Detect which cell encompasses the target text, then output its (X, Y) center coordinate. 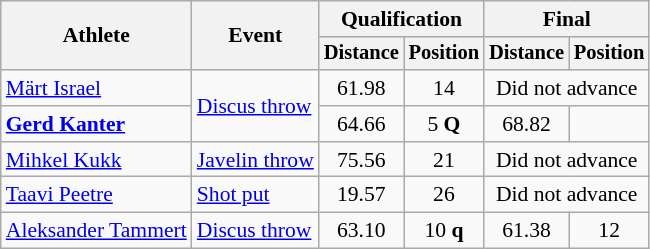
Gerd Kanter (96, 124)
68.82 (526, 124)
Javelin throw (256, 160)
Aleksander Tammert (96, 231)
Mihkel Kukk (96, 160)
Qualification (402, 19)
19.57 (362, 195)
Taavi Peetre (96, 195)
Event (256, 36)
63.10 (362, 231)
75.56 (362, 160)
14 (444, 88)
Final (566, 19)
64.66 (362, 124)
21 (444, 160)
10 q (444, 231)
61.38 (526, 231)
61.98 (362, 88)
Shot put (256, 195)
12 (609, 231)
Märt Israel (96, 88)
5 Q (444, 124)
26 (444, 195)
Athlete (96, 36)
